Capture the cell that displays the provided text and extract its (X, Y) central coordinate. 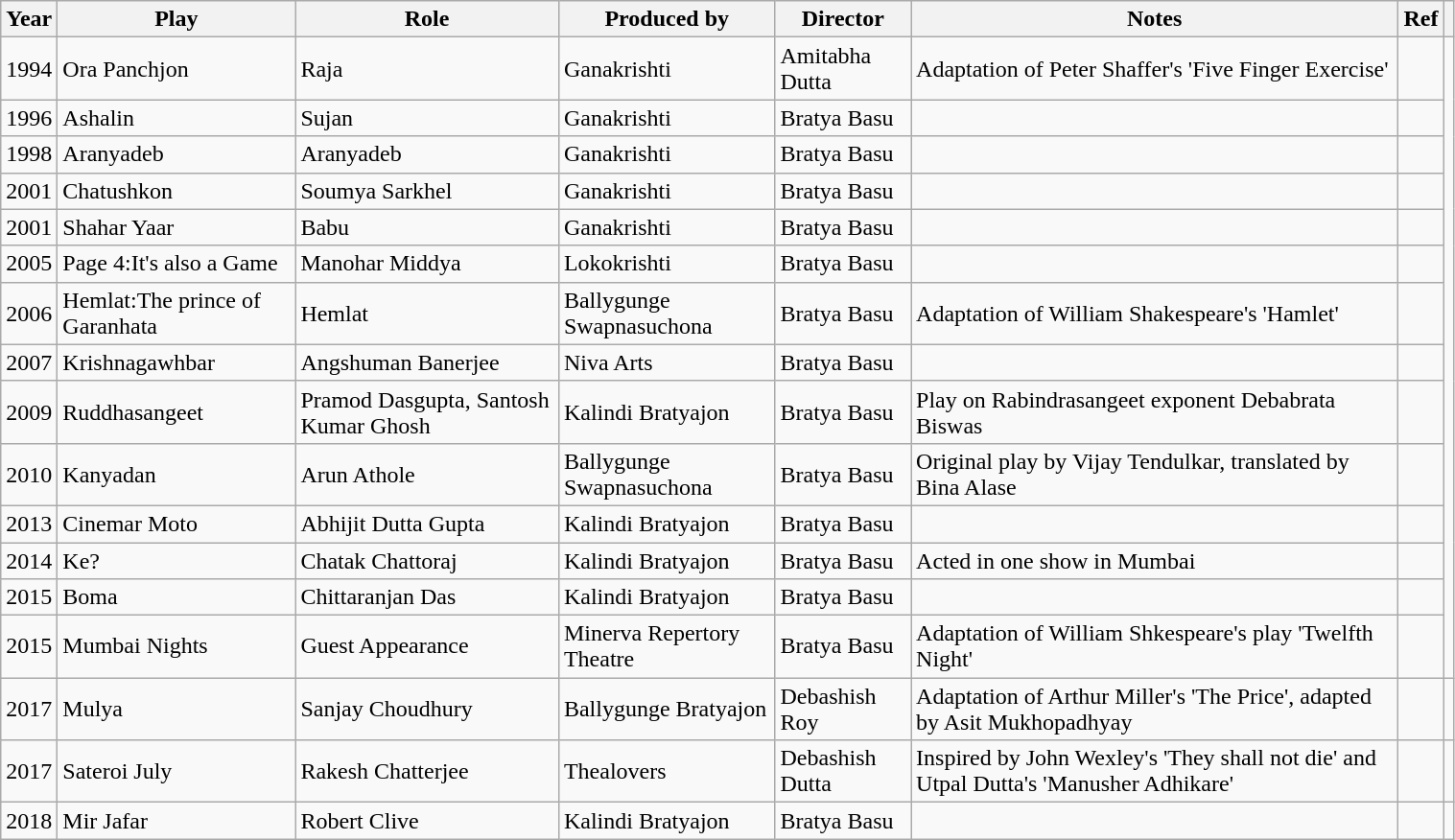
Ref (1421, 19)
1998 (29, 154)
Debashish Roy (843, 710)
Minerva Repertory Theatre (667, 646)
Pramod Dasgupta, Santosh Kumar Ghosh (428, 412)
Lokokrishti (667, 264)
Play on Rabindrasangeet exponent Debabrata Biswas (1155, 412)
Page 4:It's also a Game (176, 264)
Original play by Vijay Tendulkar, translated by Bina Alase (1155, 474)
Acted in one show in Mumbai (1155, 561)
Mir Jafar (176, 821)
Play (176, 19)
Abhijit Dutta Gupta (428, 524)
Hemlat (428, 313)
2013 (29, 524)
Adaptation of William Shkespeare's play 'Twelfth Night' (1155, 646)
Director (843, 19)
Rakesh Chatterjee (428, 771)
2014 (29, 561)
Hemlat:The prince of Garanhata (176, 313)
Adaptation of Peter Shaffer's 'Five Finger Exercise' (1155, 69)
2009 (29, 412)
Niva Arts (667, 362)
2018 (29, 821)
Mulya (176, 710)
Inspired by John Wexley's 'They shall not die' and Utpal Dutta's 'Manusher Adhikare' (1155, 771)
Notes (1155, 19)
Thealovers (667, 771)
Cinemar Moto (176, 524)
2007 (29, 362)
Sanjay Choudhury (428, 710)
Kanyadan (176, 474)
Adaptation of Arthur Miller's 'The Price', adapted by Asit Mukhopadhyay (1155, 710)
2006 (29, 313)
Guest Appearance (428, 646)
Amitabha Dutta (843, 69)
Produced by (667, 19)
1996 (29, 118)
Soumya Sarkhel (428, 191)
2010 (29, 474)
Arun Athole (428, 474)
Robert Clive (428, 821)
Chittaranjan Das (428, 597)
Raja (428, 69)
Year (29, 19)
Manohar Middya (428, 264)
Angshuman Banerjee (428, 362)
Chatak Chattoraj (428, 561)
Babu (428, 227)
2005 (29, 264)
Ballygunge Bratyajon (667, 710)
Ora Panchjon (176, 69)
Boma (176, 597)
Sujan (428, 118)
Shahar Yaar (176, 227)
Debashish Dutta (843, 771)
Adaptation of William Shakespeare's 'Hamlet' (1155, 313)
Ke? (176, 561)
Mumbai Nights (176, 646)
Krishnagawhbar (176, 362)
Ashalin (176, 118)
Role (428, 19)
Sateroi July (176, 771)
Ruddhasangeet (176, 412)
Chatushkon (176, 191)
1994 (29, 69)
